Identify which cell holds the provided text, then report its [X, Y] central coordinate. 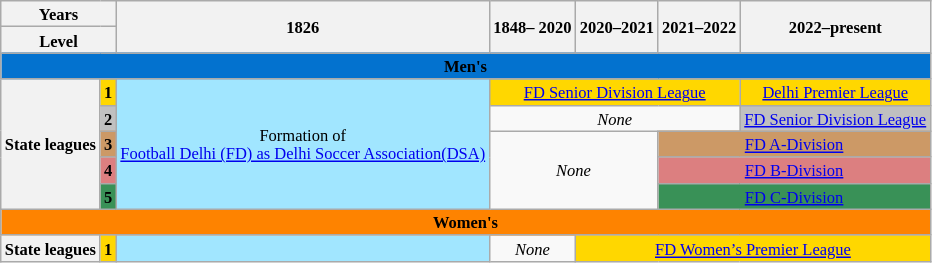
Women's [466, 222]
2 [108, 118]
FD Women’s Premier League [754, 248]
FD C-Division [794, 196]
FD B-Division [794, 170]
1848– 2020 [532, 27]
5 [108, 196]
2021–2022 [699, 27]
Level [59, 40]
2020–2021 [617, 27]
4 [108, 170]
Delhi Premier League [835, 92]
Formation of Football Delhi (FD) as Delhi Soccer Association(DSA) [302, 144]
FD A-Division [794, 144]
3 [108, 144]
2022–present [835, 27]
Men's [466, 66]
1826 [302, 27]
Years [59, 14]
